Return the (x, y) coordinate for the center point of the cell that contains the specified text.  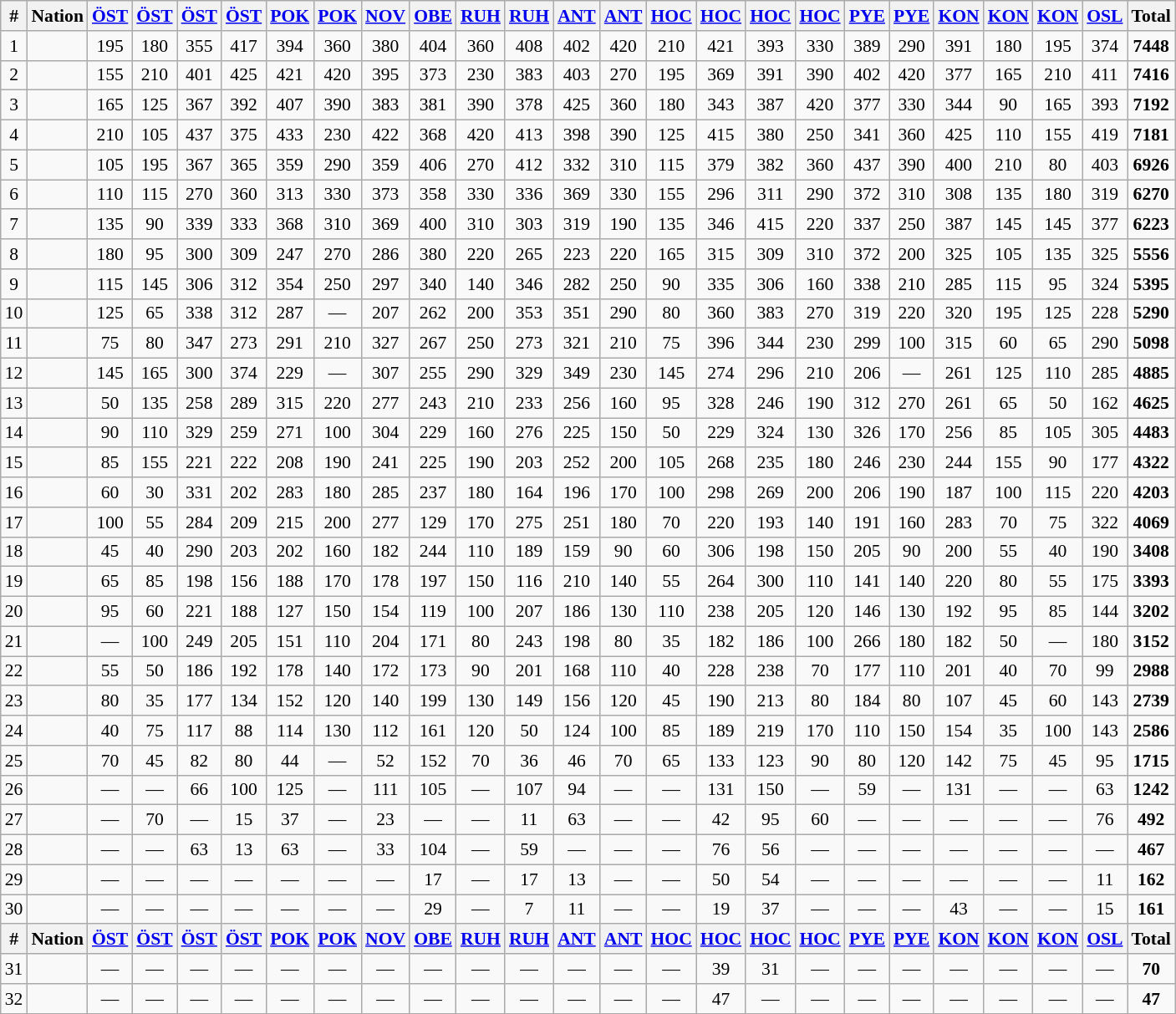
264 (720, 582)
173 (433, 671)
381 (433, 105)
249 (199, 641)
222 (244, 463)
111 (385, 790)
1242 (1152, 790)
492 (1152, 820)
303 (529, 225)
332 (577, 165)
7192 (1152, 105)
6270 (1152, 195)
5556 (1152, 254)
358 (433, 195)
276 (529, 433)
112 (385, 731)
349 (577, 374)
286 (385, 254)
215 (289, 522)
4203 (1152, 492)
337 (868, 225)
28 (14, 850)
407 (289, 105)
328 (720, 403)
134 (244, 701)
320 (958, 313)
398 (577, 135)
297 (385, 284)
25 (14, 761)
32 (14, 999)
335 (720, 284)
5395 (1152, 284)
4069 (1152, 522)
274 (720, 374)
44 (289, 761)
3152 (1152, 641)
2586 (1152, 731)
422 (385, 135)
413 (529, 135)
4483 (1152, 433)
336 (529, 195)
4625 (1152, 403)
252 (577, 463)
10 (14, 313)
219 (771, 731)
305 (1105, 433)
164 (529, 492)
268 (720, 463)
340 (433, 284)
223 (577, 254)
235 (771, 463)
271 (289, 433)
269 (771, 492)
237 (433, 492)
7448 (1152, 46)
262 (433, 313)
199 (433, 701)
209 (244, 522)
33 (385, 850)
5098 (1152, 344)
289 (244, 403)
5 (14, 165)
42 (720, 820)
119 (433, 612)
308 (958, 195)
26 (14, 790)
304 (385, 433)
171 (433, 641)
14 (14, 433)
241 (385, 463)
467 (1152, 850)
4 (14, 135)
184 (868, 701)
114 (289, 731)
282 (577, 284)
7416 (1152, 75)
7181 (1152, 135)
259 (244, 433)
395 (385, 75)
124 (577, 731)
82 (199, 761)
365 (244, 165)
88 (244, 731)
291 (289, 344)
233 (529, 403)
379 (720, 165)
307 (385, 374)
159 (577, 552)
3202 (1152, 612)
94 (577, 790)
168 (577, 671)
327 (385, 344)
146 (868, 612)
267 (433, 344)
142 (958, 761)
394 (289, 46)
144 (1105, 612)
354 (289, 284)
258 (199, 403)
46 (577, 761)
396 (720, 344)
5290 (1152, 313)
9 (14, 284)
311 (771, 195)
129 (433, 522)
193 (771, 522)
287 (289, 313)
343 (720, 105)
20 (14, 612)
333 (244, 225)
247 (289, 254)
4322 (1152, 463)
3393 (1152, 582)
151 (289, 641)
187 (958, 492)
326 (868, 433)
104 (433, 850)
141 (868, 582)
266 (868, 641)
433 (289, 135)
191 (868, 522)
392 (244, 105)
339 (199, 225)
4885 (1152, 374)
117 (199, 731)
378 (529, 105)
417 (244, 46)
419 (1105, 135)
6926 (1152, 165)
52 (385, 761)
123 (771, 761)
389 (868, 46)
341 (868, 135)
6223 (1152, 225)
408 (529, 46)
24 (14, 731)
382 (771, 165)
2988 (1152, 671)
133 (720, 761)
404 (433, 46)
251 (577, 522)
43 (958, 910)
411 (1105, 75)
351 (577, 313)
56 (771, 850)
255 (433, 374)
412 (529, 165)
116 (529, 582)
401 (199, 75)
347 (199, 344)
66 (199, 790)
99 (1105, 671)
6 (14, 195)
54 (771, 879)
12 (14, 374)
175 (1105, 582)
197 (433, 582)
1715 (1152, 761)
127 (289, 612)
16 (14, 492)
313 (289, 195)
355 (199, 46)
321 (577, 344)
196 (577, 492)
149 (529, 701)
3 (14, 105)
299 (868, 344)
3408 (1152, 552)
172 (385, 671)
22 (14, 671)
1 (14, 46)
21 (14, 641)
331 (199, 492)
213 (771, 701)
27 (14, 820)
284 (199, 522)
2 (14, 75)
298 (720, 492)
204 (385, 641)
375 (244, 135)
36 (529, 761)
275 (529, 522)
353 (529, 313)
265 (529, 254)
208 (289, 463)
18 (14, 552)
2739 (1152, 701)
39 (720, 969)
406 (433, 165)
8 (14, 254)
322 (1105, 522)
